Return [X, Y] of the center of cell containing provided text 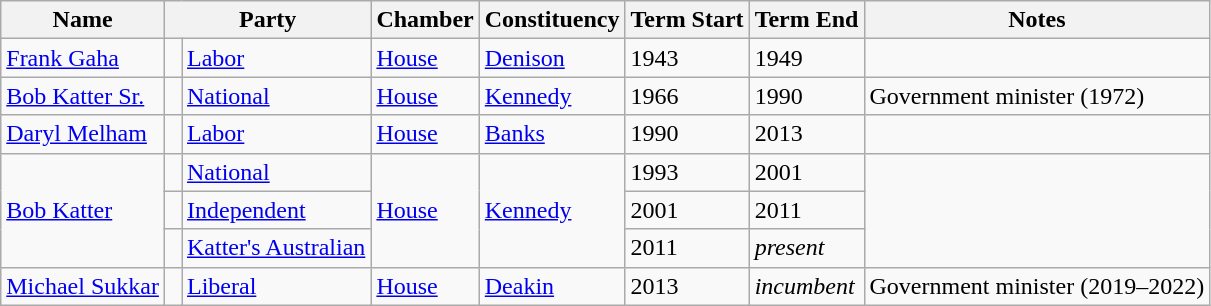
Michael Sukkar [83, 286]
1993 [687, 172]
Government minister (1972) [1037, 96]
Government minister (2019–2022) [1037, 286]
Daryl Melham [83, 134]
1943 [687, 58]
Party [267, 20]
Liberal [276, 286]
Notes [1037, 20]
Katter's Australian [276, 248]
Constituency [552, 20]
Banks [552, 134]
1949 [806, 58]
incumbent [806, 286]
Independent [276, 210]
Denison [552, 58]
Name [83, 20]
Term Start [687, 20]
Bob Katter [83, 210]
present [806, 248]
Frank Gaha [83, 58]
Term End [806, 20]
Deakin [552, 286]
Chamber [425, 20]
1966 [687, 96]
Bob Katter Sr. [83, 96]
